From the cell containing the given text, extract its center point as (X, Y) coordinate. 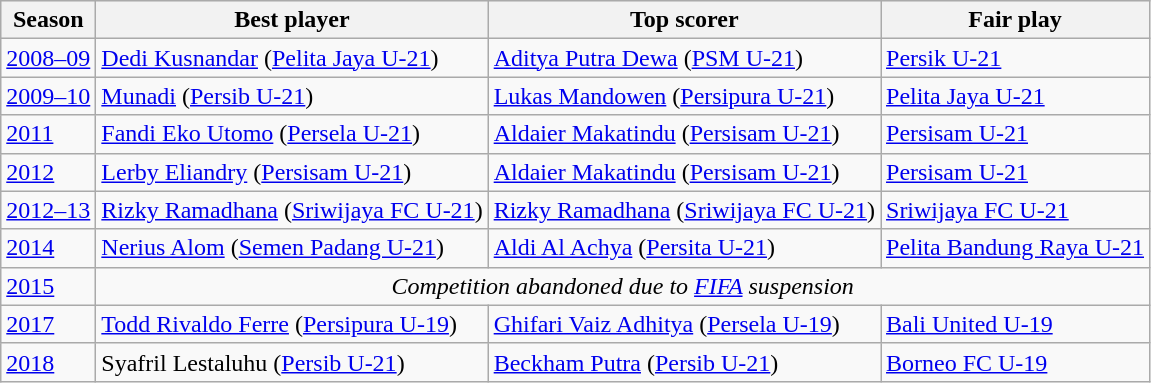
Ghifari Vaiz Adhitya (Persela U-19) (684, 324)
2015 (48, 286)
Aditya Putra Dewa (PSM U-21) (684, 58)
Season (48, 20)
Lukas Mandowen (Persipura U-21) (684, 96)
Competition abandoned due to FIFA suspension (623, 286)
2014 (48, 248)
Bali United U-19 (1014, 324)
2012–13 (48, 210)
2009–10 (48, 96)
2018 (48, 362)
Top scorer (684, 20)
2008–09 (48, 58)
Sriwijaya FC U-21 (1014, 210)
Fandi Eko Utomo (Persela U-21) (292, 134)
Munadi (Persib U-21) (292, 96)
Lerby Eliandry (Persisam U-21) (292, 172)
Pelita Bandung Raya U-21 (1014, 248)
Fair play (1014, 20)
Borneo FC U-19 (1014, 362)
Nerius Alom (Semen Padang U-21) (292, 248)
Pelita Jaya U-21 (1014, 96)
2012 (48, 172)
Aldi Al Achya (Persita U-21) (684, 248)
Beckham Putra (Persib U-21) (684, 362)
Todd Rivaldo Ferre (Persipura U-19) (292, 324)
Dedi Kusnandar (Pelita Jaya U-21) (292, 58)
Best player (292, 20)
2017 (48, 324)
Persik U-21 (1014, 58)
Syafril Lestaluhu (Persib U-21) (292, 362)
2011 (48, 134)
